Locate the cell with the specified text and output its (x, y) center coordinate. 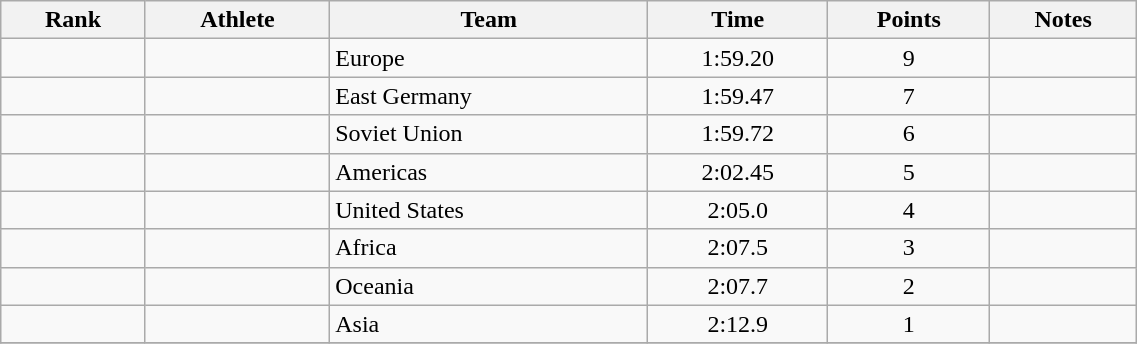
4 (909, 210)
Rank (73, 20)
Americas (489, 172)
Points (909, 20)
Time (738, 20)
East Germany (489, 96)
7 (909, 96)
2 (909, 286)
3 (909, 248)
2:07.7 (738, 286)
2:05.0 (738, 210)
Notes (1064, 20)
1:59.72 (738, 134)
Team (489, 20)
1:59.47 (738, 96)
Europe (489, 58)
2:07.5 (738, 248)
9 (909, 58)
2:02.45 (738, 172)
Asia (489, 324)
2:12.9 (738, 324)
6 (909, 134)
Athlete (238, 20)
Africa (489, 248)
United States (489, 210)
1 (909, 324)
Oceania (489, 286)
1:59.20 (738, 58)
Soviet Union (489, 134)
5 (909, 172)
